Return the [x, y] coordinate for the center point of the cell that contains the specified text.  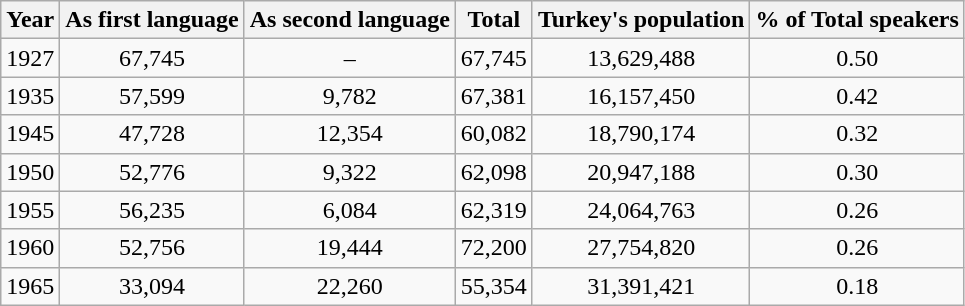
1965 [30, 286]
13,629,488 [641, 58]
Total [494, 20]
1960 [30, 248]
12,354 [350, 134]
1945 [30, 134]
20,947,188 [641, 172]
1927 [30, 58]
27,754,820 [641, 248]
0.50 [857, 58]
18,790,174 [641, 134]
% of Total speakers [857, 20]
47,728 [152, 134]
Turkey's population [641, 20]
0.42 [857, 96]
0.30 [857, 172]
0.32 [857, 134]
56,235 [152, 210]
60,082 [494, 134]
– [350, 58]
1950 [30, 172]
33,094 [152, 286]
24,064,763 [641, 210]
62,098 [494, 172]
6,084 [350, 210]
19,444 [350, 248]
52,756 [152, 248]
1935 [30, 96]
31,391,421 [641, 286]
As second language [350, 20]
52,776 [152, 172]
As first language [152, 20]
72,200 [494, 248]
1955 [30, 210]
57,599 [152, 96]
62,319 [494, 210]
16,157,450 [641, 96]
9,782 [350, 96]
55,354 [494, 286]
0.18 [857, 286]
22,260 [350, 286]
9,322 [350, 172]
67,381 [494, 96]
Year [30, 20]
